Scan for the cell matching the given text and deliver its [x, y] coordinate at center. 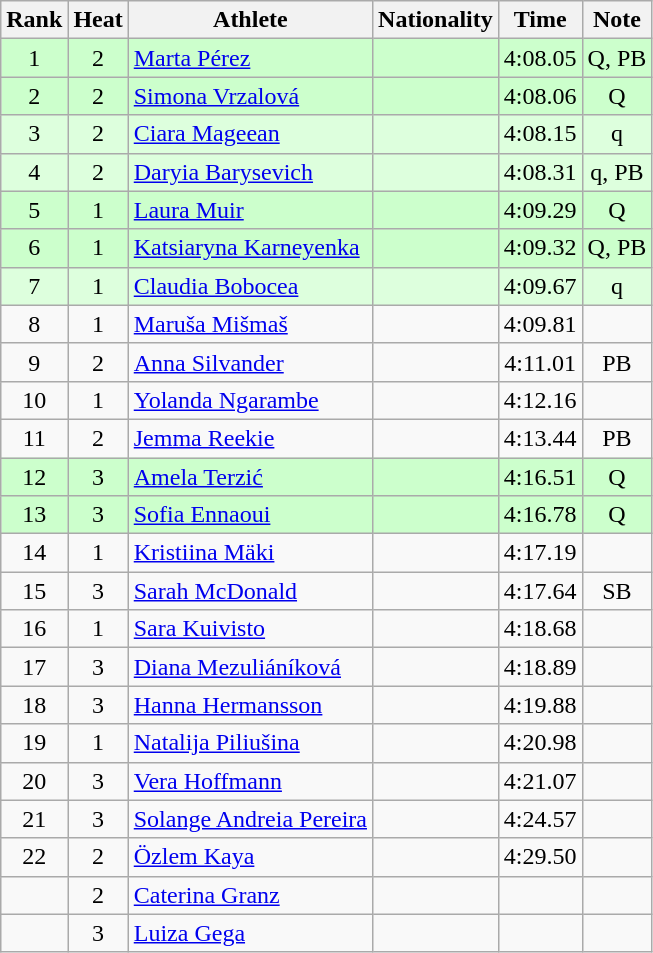
Rank [34, 20]
Daryia Barysevich [250, 172]
Heat [98, 20]
4:09.32 [540, 248]
4:08.05 [540, 58]
4:13.44 [540, 438]
14 [34, 553]
Note [617, 20]
Nationality [436, 20]
Ciara Mageean [250, 134]
4 [34, 172]
Amela Terzić [250, 477]
4:17.19 [540, 553]
Jemma Reekie [250, 438]
Vera Hoffmann [250, 781]
SB [617, 591]
Athlete [250, 20]
8 [34, 324]
4:08.15 [540, 134]
Özlem Kaya [250, 857]
4:16.51 [540, 477]
Caterina Granz [250, 895]
4:11.01 [540, 362]
13 [34, 515]
Anna Silvander [250, 362]
5 [34, 210]
Maruša Mišmaš [250, 324]
4:09.67 [540, 286]
Diana Mezuliáníková [250, 667]
Claudia Bobocea [250, 286]
Laura Muir [250, 210]
4:12.16 [540, 400]
Marta Pérez [250, 58]
9 [34, 362]
Yolanda Ngarambe [250, 400]
4:18.68 [540, 629]
Kristiina Mäki [250, 553]
Natalija Piliušina [250, 743]
12 [34, 477]
4:19.88 [540, 705]
Katsiaryna Karneyenka [250, 248]
Sofia Ennaoui [250, 515]
Sara Kuivisto [250, 629]
17 [34, 667]
6 [34, 248]
4:09.29 [540, 210]
4:20.98 [540, 743]
Simona Vrzalová [250, 96]
4:16.78 [540, 515]
7 [34, 286]
11 [34, 438]
Luiza Gega [250, 933]
4:29.50 [540, 857]
10 [34, 400]
4:24.57 [540, 819]
4:21.07 [540, 781]
15 [34, 591]
20 [34, 781]
4:09.81 [540, 324]
16 [34, 629]
4:08.31 [540, 172]
4:08.06 [540, 96]
Hanna Hermansson [250, 705]
22 [34, 857]
19 [34, 743]
Time [540, 20]
Sarah McDonald [250, 591]
4:17.64 [540, 591]
21 [34, 819]
Solange Andreia Pereira [250, 819]
18 [34, 705]
q, PB [617, 172]
4:18.89 [540, 667]
